From the cell containing the given text, extract its center point as [x, y] coordinate. 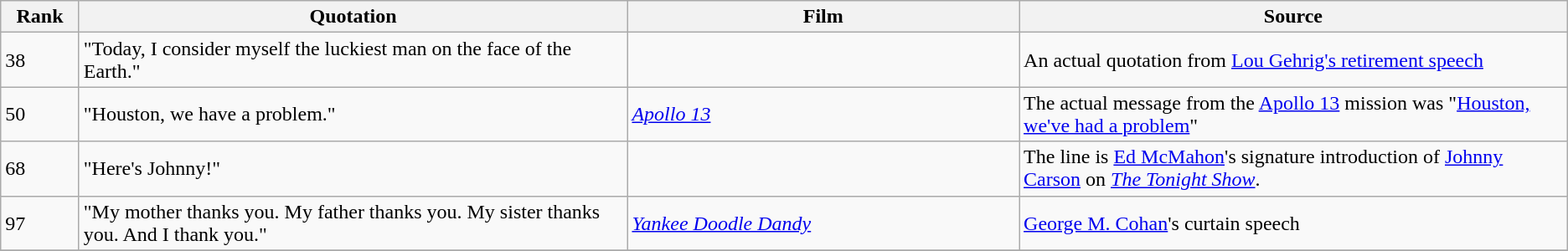
Rank [40, 17]
"Houston, we have a problem." [353, 114]
The line is Ed McMahon's signature introduction of Johnny Carson on The Tonight Show. [1293, 169]
George M. Cohan's curtain speech [1293, 223]
Quotation [353, 17]
An actual quotation from Lou Gehrig's retirement speech [1293, 60]
Apollo 13 [823, 114]
Yankee Doodle Dandy [823, 223]
68 [40, 169]
50 [40, 114]
"Today, I consider myself the luckiest man on the face of the Earth." [353, 60]
The actual message from the Apollo 13 mission was "Houston, we've had a problem" [1293, 114]
"My mother thanks you. My father thanks you. My sister thanks you. And I thank you." [353, 223]
"Here's Johnny!" [353, 169]
Film [823, 17]
38 [40, 60]
Source [1293, 17]
97 [40, 223]
